Search for the cell housing the specified text and yield its [x, y] center coordinate. 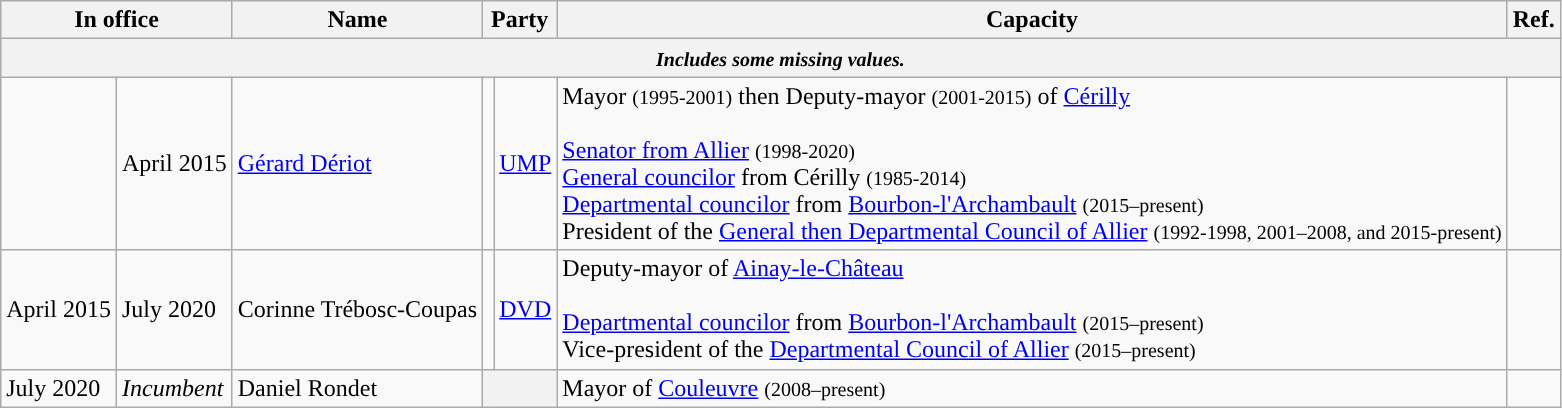
Ref. [1534, 20]
In office [116, 20]
Includes some missing values. [780, 58]
Incumbent [174, 388]
Capacity [1032, 20]
Mayor of Couleuvre (2008–present) [1032, 388]
UMP [526, 164]
Corinne Trébosc-Coupas [357, 310]
Gérard Dériot [357, 164]
Daniel Rondet [357, 388]
Name [357, 20]
DVD [526, 310]
Party [520, 20]
